For the text-containing cell, return its midpoint in [x, y] coordinate format. 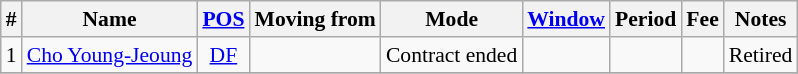
Notes [761, 19]
Name [110, 19]
Retired [761, 55]
DF [223, 55]
Cho Young-Jeoung [110, 55]
Period [646, 19]
Mode [452, 19]
Contract ended [452, 55]
# [12, 19]
POS [223, 19]
Fee [702, 19]
Moving from [314, 19]
1 [12, 55]
Window [566, 19]
